Provide the (x, y) coordinate of the cell's center where the given text is located.  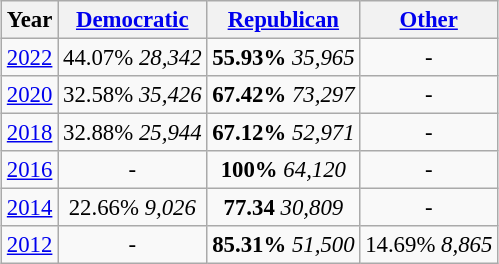
2016 (30, 170)
44.07% 28,342 (132, 58)
Republican (284, 20)
14.69% 8,865 (429, 245)
85.31% 51,500 (284, 245)
67.12% 52,971 (284, 133)
2018 (30, 133)
32.88% 25,944 (132, 133)
100% 64,120 (284, 170)
77.34 30,809 (284, 208)
22.66% 9,026 (132, 208)
2020 (30, 95)
32.58% 35,426 (132, 95)
2014 (30, 208)
Other (429, 20)
2012 (30, 245)
55.93% 35,965 (284, 58)
Democratic (132, 20)
67.42% 73,297 (284, 95)
Year (30, 20)
2022 (30, 58)
